Search for the cell housing the specified text and yield its (X, Y) center coordinate. 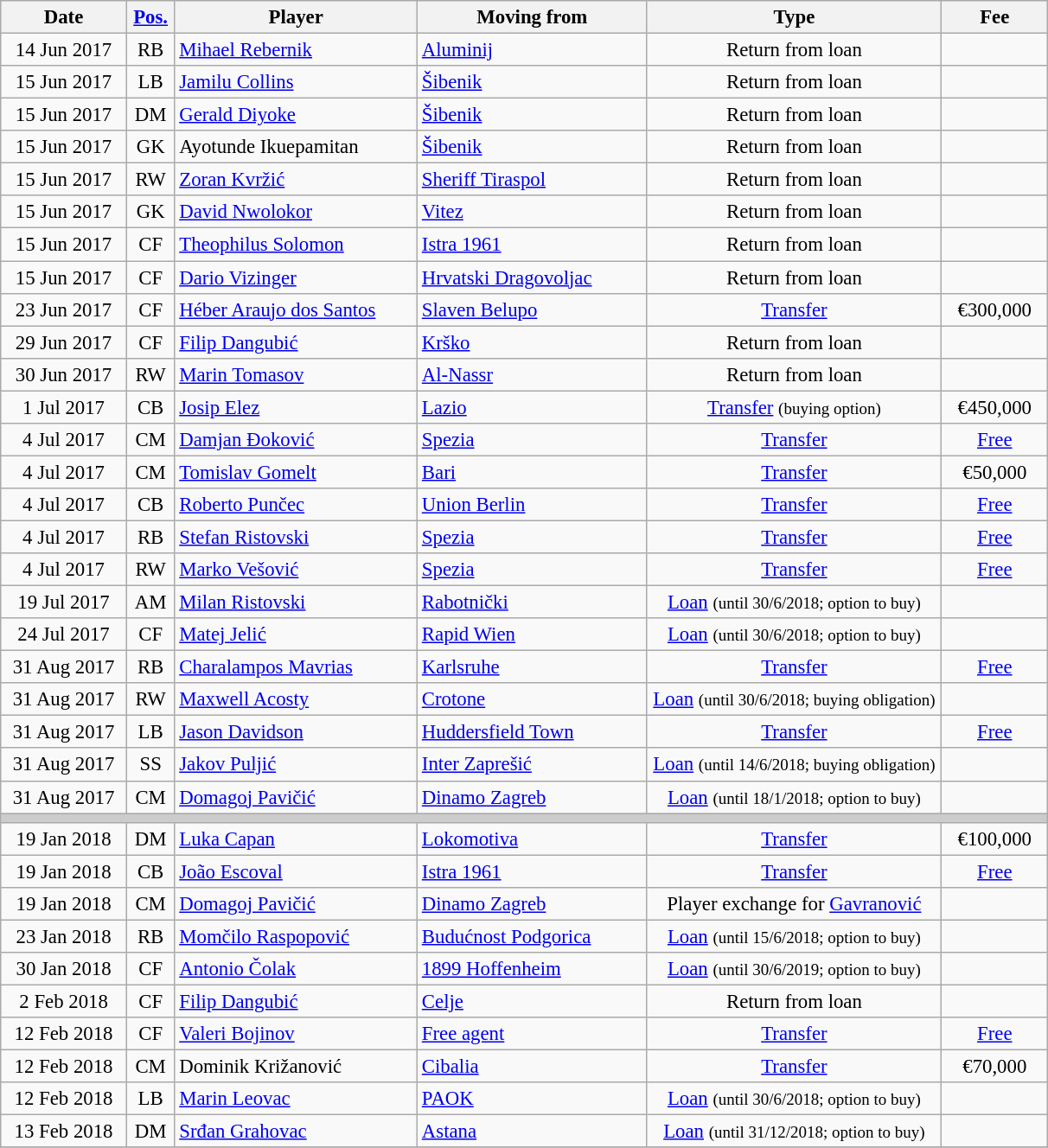
Inter Zaprešić (533, 765)
Jakov Puljić (296, 765)
Slaven Belupo (533, 309)
Al-Nassr (533, 374)
Roberto Punčec (296, 505)
13 Feb 2018 (64, 1132)
Budućnost Podgorica (533, 936)
Player exchange for Gavranović (794, 904)
AM (150, 603)
Héber Araujo dos Santos (296, 309)
2 Feb 2018 (64, 1001)
€50,000 (994, 472)
Lokomotiva (533, 839)
Cibalia (533, 1067)
Milan Ristovski (296, 603)
Gerald Diyoke (296, 115)
PAOK (533, 1099)
€300,000 (994, 309)
Krško (533, 342)
€70,000 (994, 1067)
Rabotnički (533, 603)
Marin Tomasov (296, 374)
Dario Vizinger (296, 277)
Luka Capan (296, 839)
João Escoval (296, 871)
Astana (533, 1132)
Srđan Grahovac (296, 1132)
Loan (until 30/6/2018; buying obligation) (794, 699)
Maxwell Acosty (296, 699)
Transfer (buying option) (794, 407)
Ayotunde Ikuepamitan (296, 147)
Loan (until 18/1/2018; option to buy) (794, 797)
Karlsruhe (533, 667)
Loan (until 15/6/2018; option to buy) (794, 936)
24 Jul 2017 (64, 635)
€100,000 (994, 839)
Union Berlin (533, 505)
Stefan Ristovski (296, 537)
Fee (994, 17)
Momčilo Raspopović (296, 936)
30 Jan 2018 (64, 969)
Huddersfield Town (533, 732)
Matej Jelić (296, 635)
Zoran Kvržić (296, 180)
David Nwolokor (296, 212)
Rapid Wien (533, 635)
Loan (until 14/6/2018; buying obligation) (794, 765)
29 Jun 2017 (64, 342)
Crotone (533, 699)
Type (794, 17)
Hrvatski Dragovoljac (533, 277)
23 Jan 2018 (64, 936)
14 Jun 2017 (64, 50)
Theophilus Solomon (296, 245)
Bari (533, 472)
Moving from (533, 17)
Jason Davidson (296, 732)
Antonio Čolak (296, 969)
19 Jul 2017 (64, 603)
Loan (until 31/12/2018; option to buy) (794, 1132)
23 Jun 2017 (64, 309)
Player (296, 17)
SS (150, 765)
Mihael Rebernik (296, 50)
Josip Elez (296, 407)
Aluminij (533, 50)
Damjan Đoković (296, 440)
1 Jul 2017 (64, 407)
Charalampos Mavrias (296, 667)
Loan (until 30/6/2019; option to buy) (794, 969)
Pos. (150, 17)
Lazio (533, 407)
Celje (533, 1001)
Marko Vešović (296, 570)
Sheriff Tiraspol (533, 180)
Free agent (533, 1034)
Dominik Križanović (296, 1067)
Date (64, 17)
Tomislav Gomelt (296, 472)
1899 Hoffenheim (533, 969)
Jamilu Collins (296, 82)
Marin Leovac (296, 1099)
30 Jun 2017 (64, 374)
Vitez (533, 212)
€450,000 (994, 407)
Valeri Bojinov (296, 1034)
